Pinpoint the cell where the given text exists, returning its (X, Y) midpoint coordinate. 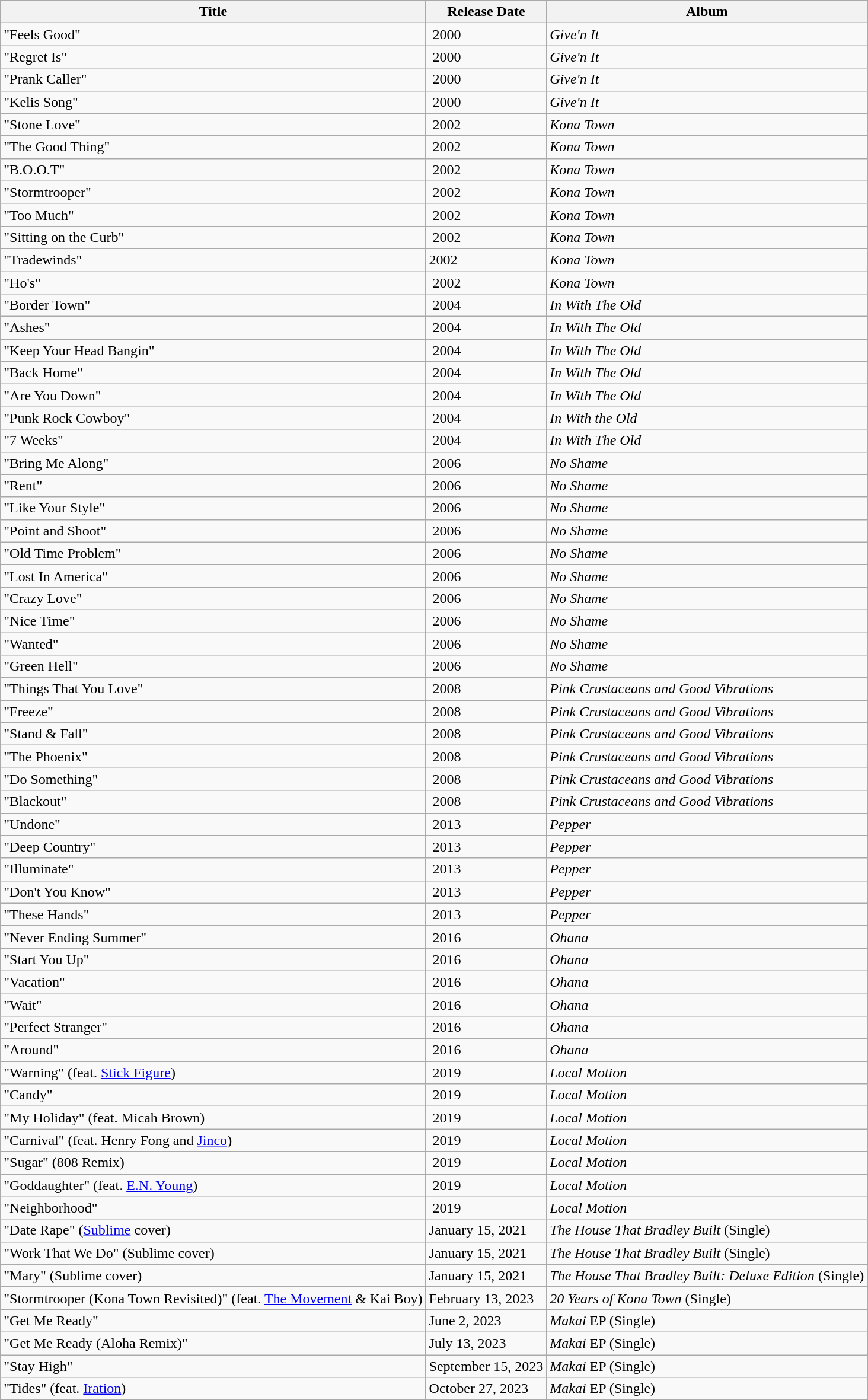
Title (213, 12)
"Stand & Fall" (213, 734)
"Lost In America" (213, 576)
In With the Old (707, 418)
"Wait" (213, 1005)
"Kelis Song" (213, 102)
"Perfect Stranger" (213, 1028)
"Don't You Know" (213, 892)
July 13, 2023 (486, 1343)
"Get Me Ready (Aloha Remix)" (213, 1343)
"Crazy Love" (213, 598)
"Freeze" (213, 712)
The House That Bradley Built: Deluxe Edition (Single) (707, 1275)
"Green Hell" (213, 666)
"Vacation" (213, 982)
"Around" (213, 1050)
"Bring Me Along" (213, 463)
February 13, 2023 (486, 1298)
September 15, 2023 (486, 1366)
"The Good Thing" (213, 147)
"Do Something" (213, 779)
"Keep Your Head Bangin" (213, 350)
"Point and Shoot" (213, 531)
"Stay High" (213, 1366)
"Feels Good" (213, 34)
"Get Me Ready" (213, 1321)
"Date Rape" (Sublime cover) (213, 1230)
"The Phoenix" (213, 757)
"Sugar" (808 Remix) (213, 1163)
"Neighborhood" (213, 1208)
June 2, 2023 (486, 1321)
"Too Much" (213, 215)
"These Hands" (213, 914)
"Rent" (213, 486)
"Undone" (213, 824)
"Border Town" (213, 305)
Release Date (486, 12)
"Tides" (feat. Iration) (213, 1389)
"Like Your Style" (213, 508)
"Back Home" (213, 373)
"Illuminate" (213, 869)
"Punk Rock Cowboy" (213, 418)
"Nice Time" (213, 621)
"Tradewinds" (213, 260)
October 27, 2023 (486, 1389)
"Stormtrooper" (213, 192)
"Regret Is" (213, 57)
"Blackout" (213, 802)
"7 Weeks" (213, 441)
"Old Time Problem" (213, 553)
"Deep Country" (213, 847)
"Sitting on the Curb" (213, 237)
"Ho's" (213, 283)
"Work That We Do" (Sublime cover) (213, 1253)
"Carnival" (feat. Henry Fong and Jinco) (213, 1140)
"Goddaughter" (feat. E.N. Young) (213, 1185)
"Wanted" (213, 643)
"B.O.O.T" (213, 170)
"My Holiday" (feat. Micah Brown) (213, 1118)
"Never Ending Summer" (213, 937)
"Things That You Love" (213, 689)
"Candy" (213, 1095)
"Are You Down" (213, 396)
"Ashes" (213, 328)
"Mary" (Sublime cover) (213, 1275)
20 Years of Kona Town (Single) (707, 1298)
Album (707, 12)
"Warning" (feat. Stick Figure) (213, 1073)
"Stone Love" (213, 125)
"Stormtrooper (Kona Town Revisited)" (feat. The Movement & Kai Boy) (213, 1298)
"Prank Caller" (213, 79)
"Start You Up" (213, 959)
